Identify which cell holds the provided text, then report its [x, y] central coordinate. 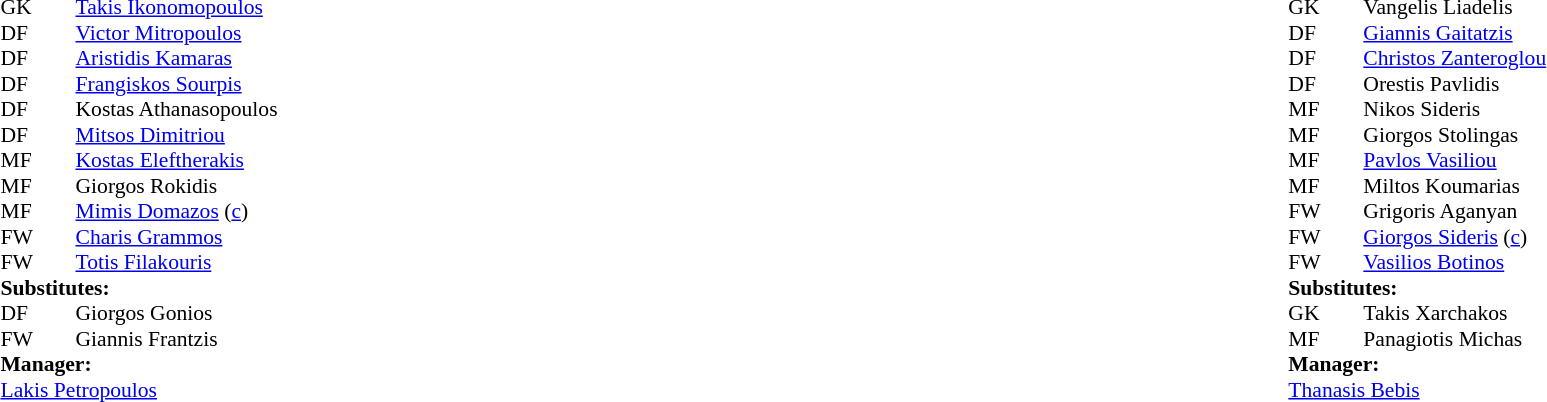
Victor Mitropoulos [177, 33]
Miltos Koumarias [1454, 186]
Giannis Gaitatzis [1454, 33]
Kostas Athanasopoulos [177, 109]
Giannis Frantzis [177, 339]
Charis Grammos [177, 237]
Giorgos Rokidis [177, 186]
Orestis Pavlidis [1454, 84]
Giorgos Gonios [177, 313]
Nikos Sideris [1454, 109]
Kostas Eleftherakis [177, 161]
Mitsos Dimitriou [177, 135]
Christos Zanteroglou [1454, 59]
GK [1307, 313]
Totis Filakouris [177, 263]
Mimis Domazos (c) [177, 211]
Pavlos Vasiliou [1454, 161]
Grigoris Aganyan [1454, 211]
Takis Xarchakos [1454, 313]
Panagiotis Michas [1454, 339]
Vasilios Botinos [1454, 263]
Frangiskos Sourpis [177, 84]
Aristidis Kamaras [177, 59]
Giorgos Sideris (c) [1454, 237]
Giorgos Stolingas [1454, 135]
